Detect which cell encompasses the target text, then output its (x, y) center coordinate. 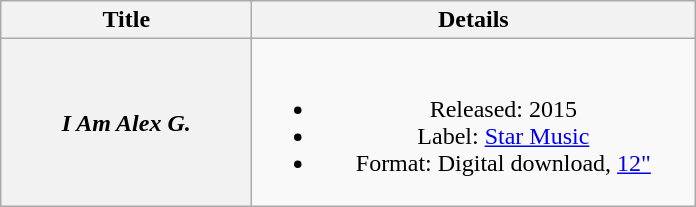
I Am Alex G. (126, 122)
Details (474, 20)
Title (126, 20)
Released: 2015Label: Star MusicFormat: Digital download, 12" (474, 122)
